Capture the cell that displays the provided text and extract its [X, Y] central coordinate. 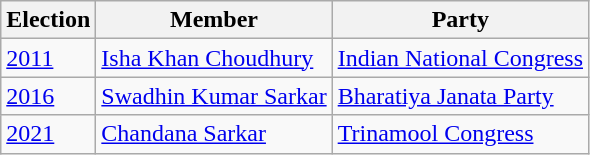
Swadhin Kumar Sarkar [214, 96]
Trinamool Congress [460, 134]
2011 [48, 58]
Election [48, 20]
Bharatiya Janata Party [460, 96]
Isha Khan Choudhury [214, 58]
2016 [48, 96]
Indian National Congress [460, 58]
Party [460, 20]
2021 [48, 134]
Chandana Sarkar [214, 134]
Member [214, 20]
